Locate the cell with the specified text and output its (X, Y) center coordinate. 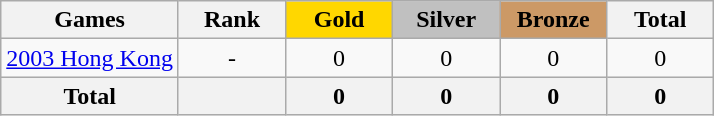
Silver (446, 20)
Rank (232, 20)
Gold (340, 20)
- (232, 58)
Games (90, 20)
Bronze (554, 20)
2003 Hong Kong (90, 58)
